Extract the [X, Y] coordinate from the center of the cell holding the provided text.  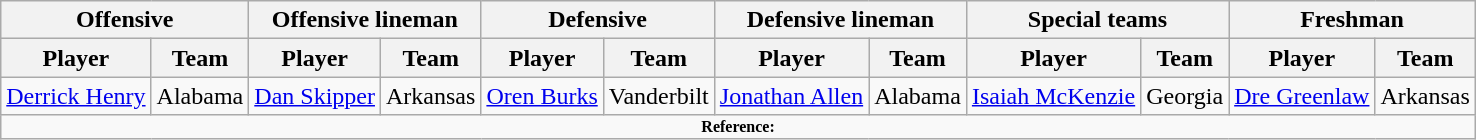
Derrick Henry [76, 96]
Dan Skipper [315, 96]
Reference: [738, 127]
Special teams [1097, 20]
Defensive [598, 20]
Offensive [125, 20]
Jonathan Allen [791, 96]
Oren Burks [542, 96]
Offensive lineman [365, 20]
Dre Greenlaw [1302, 96]
Isaiah McKenzie [1053, 96]
Vanderbilt [658, 96]
Freshman [1352, 20]
Georgia [1185, 96]
Defensive lineman [840, 20]
